Return the [x, y] coordinate for the center point of the cell that contains the specified text.  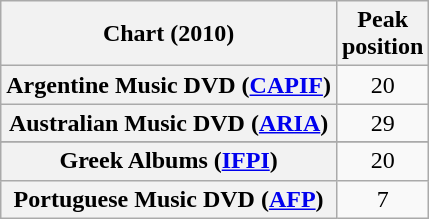
Peakposition [382, 34]
7 [382, 199]
Portuguese Music DVD (AFP) [169, 199]
Australian Music DVD (ARIA) [169, 123]
Chart (2010) [169, 34]
Greek Albums (IFPI) [169, 161]
29 [382, 123]
Argentine Music DVD (CAPIF) [169, 85]
